Locate the cell with the specified text and output its [X, Y] center coordinate. 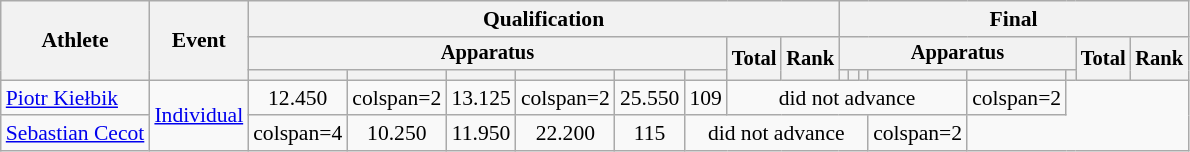
11.950 [480, 134]
Event [198, 40]
22.200 [566, 134]
109 [706, 98]
colspan=4 [298, 134]
Final [1014, 19]
25.550 [650, 98]
12.450 [298, 98]
Sebastian Cecot [76, 134]
115 [650, 134]
Individual [198, 116]
13.125 [480, 98]
Piotr Kiełbik [76, 98]
10.250 [396, 134]
Qualification [544, 19]
Athlete [76, 40]
